Find where the given text appears and provide that cell's center as [x, y] coordinate. 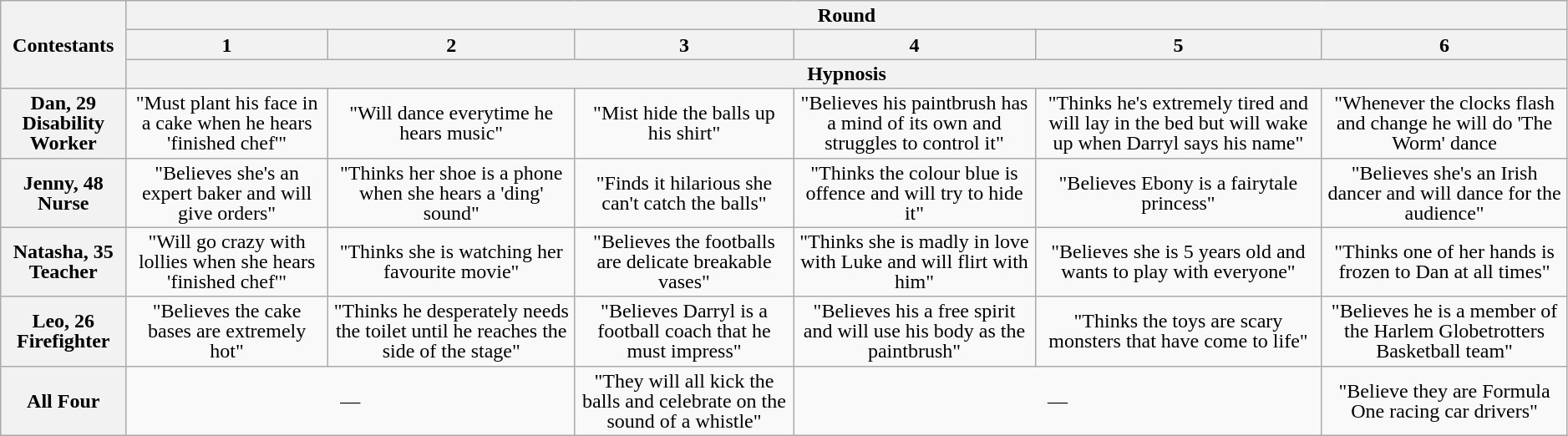
"Thinks the colour blue is offence and will try to hide it" [914, 192]
"Whenever the clocks flash and change he will do 'The Worm' dance [1444, 124]
4 [914, 45]
"Believes the footballs are delicate breakable vases" [684, 262]
"Believe they are Formula One racing car drivers" [1444, 401]
"Believes she's an Irish dancer and will dance for the audience" [1444, 192]
6 [1444, 45]
All Four [63, 401]
"Believes he is a member of the Harlem Globetrotters Basketball team" [1444, 331]
"Believes Ebony is a fairytale princess" [1178, 192]
1 [227, 45]
Round [847, 15]
"Thinks he desperately needs the toilet until he reaches the side of the stage" [451, 331]
2 [451, 45]
Natasha, 35Teacher [63, 262]
3 [684, 45]
Jenny, 48Nurse [63, 192]
Leo, 26Firefighter [63, 331]
Dan, 29Disability Worker [63, 124]
"Thinks he's extremely tired and will lay in the bed but will wake up when Darryl says his name" [1178, 124]
"Mist hide the balls up his shirt" [684, 124]
"Must plant his face in a cake when he hears 'finished chef'" [227, 124]
"Will dance everytime he hears music" [451, 124]
"Believes she is 5 years old and wants to play with everyone" [1178, 262]
"Thinks the toys are scary monsters that have come to life" [1178, 331]
"Believes the cake bases are extremely hot" [227, 331]
"Thinks one of her hands is frozen to Dan at all times" [1444, 262]
"Believes Darryl is a football coach that he must impress" [684, 331]
"Will go crazy with lollies when she hears 'finished chef'" [227, 262]
"Thinks she is madly in love with Luke and will flirt with him" [914, 262]
"Thinks her shoe is a phone when she hears a 'ding' sound" [451, 192]
Hypnosis [847, 74]
Contestants [63, 45]
"They will all kick the balls and celebrate on the sound of a whistle" [684, 401]
5 [1178, 45]
"Finds it hilarious she can't catch the balls" [684, 192]
"Believes his a free spirit and will use his body as the paintbrush" [914, 331]
"Thinks she is watching her favourite movie" [451, 262]
"Believes she's an expert baker and will give orders" [227, 192]
"Believes his paintbrush has a mind of its own and struggles to control it" [914, 124]
